Determine the (X, Y) coordinate at the center of the cell enclosing the given text.  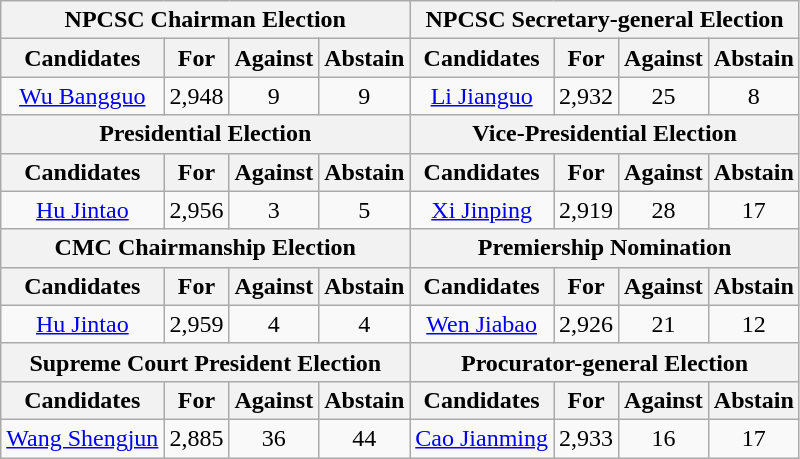
Supreme Court President Election (206, 362)
21 (664, 324)
2,926 (586, 324)
2,948 (196, 96)
Presidential Election (206, 134)
2,932 (586, 96)
3 (274, 210)
Cao Jianming (482, 438)
5 (364, 210)
Li Jianguo (482, 96)
Xi Jinping (482, 210)
CMC Chairmanship Election (206, 248)
NPCSC Chairman Election (206, 20)
2,959 (196, 324)
2,933 (586, 438)
Premiership Nomination (605, 248)
8 (754, 96)
16 (664, 438)
Wu Bangguo (82, 96)
Vice-Presidential Election (605, 134)
NPCSC Secretary-general Election (605, 20)
Wang Shengjun (82, 438)
2,885 (196, 438)
Procurator-general Election (605, 362)
44 (364, 438)
12 (754, 324)
Wen Jiabao (482, 324)
36 (274, 438)
28 (664, 210)
25 (664, 96)
2,956 (196, 210)
2,919 (586, 210)
